Scan for the cell matching the given text and deliver its [x, y] coordinate at center. 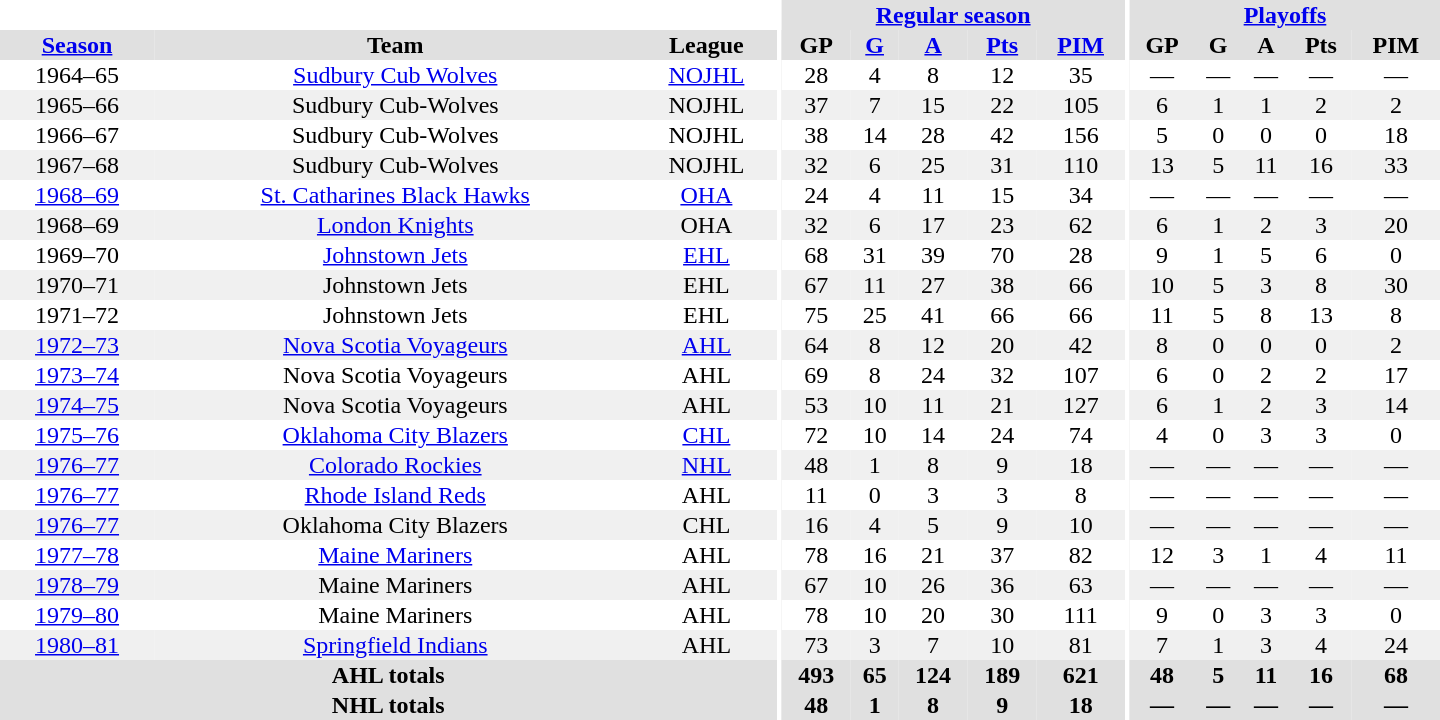
105 [1081, 105]
65 [875, 675]
Season [77, 45]
NHL totals [388, 705]
69 [816, 375]
27 [934, 285]
1973–74 [77, 375]
1972–73 [77, 345]
23 [1002, 225]
1980–81 [77, 645]
League [706, 45]
75 [816, 315]
70 [1002, 255]
1965–66 [77, 105]
AHL totals [388, 675]
110 [1081, 165]
124 [934, 675]
1966–67 [77, 135]
1964–65 [77, 75]
1977–78 [77, 555]
Playoffs [1285, 15]
156 [1081, 135]
63 [1081, 585]
Rhode Island Reds [395, 495]
111 [1081, 615]
493 [816, 675]
74 [1081, 435]
Springfield Indians [395, 645]
1974–75 [77, 405]
1978–79 [77, 585]
36 [1002, 585]
26 [934, 585]
1969–70 [77, 255]
64 [816, 345]
41 [934, 315]
82 [1081, 555]
Sudbury Cub Wolves [395, 75]
London Knights [395, 225]
72 [816, 435]
621 [1081, 675]
35 [1081, 75]
1975–76 [77, 435]
Team [395, 45]
73 [816, 645]
39 [934, 255]
62 [1081, 225]
Colorado Rockies [395, 465]
53 [816, 405]
1971–72 [77, 315]
Regular season [954, 15]
81 [1081, 645]
33 [1396, 165]
127 [1081, 405]
189 [1002, 675]
1979–80 [77, 615]
1970–71 [77, 285]
22 [1002, 105]
107 [1081, 375]
NHL [706, 465]
1967–68 [77, 165]
St. Catharines Black Hawks [395, 195]
34 [1081, 195]
